Find where the given text appears and provide that cell's center as [X, Y] coordinate. 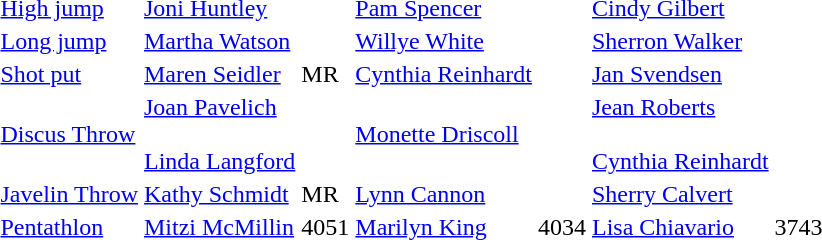
Monette Driscoll [444, 134]
Jan Svendsen [680, 74]
Kathy Schmidt [220, 194]
Cynthia Reinhardt [444, 74]
Lynn Cannon [444, 194]
Sherry Calvert [680, 194]
Willye White [444, 41]
Maren Seidler [220, 74]
Martha Watson [220, 41]
Jean RobertsCynthia Reinhardt [680, 134]
Joan PavelichLinda Langford [220, 134]
Sherron Walker [680, 41]
